From the cell containing the given text, extract its center point as (x, y) coordinate. 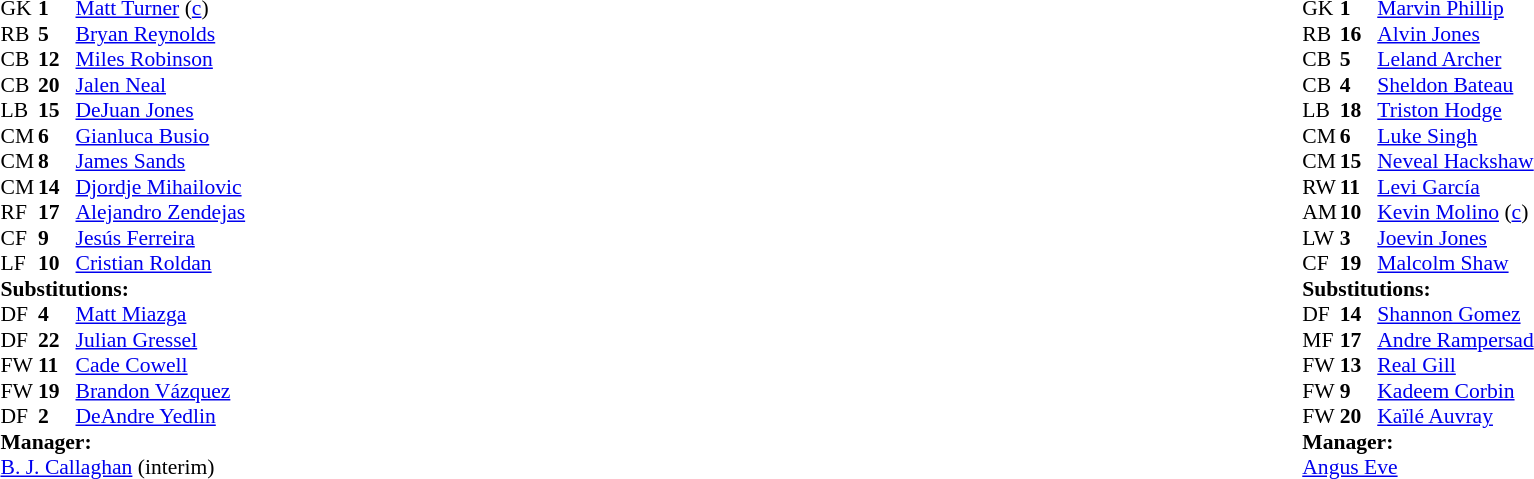
Joevin Jones (1455, 238)
Kadeem Corbin (1455, 391)
13 (1359, 365)
22 (57, 340)
Miles Robinson (161, 59)
Julian Gressel (161, 340)
Kaïlé Auvray (1455, 417)
Matt Miazga (161, 315)
Alvin Jones (1455, 34)
James Sands (161, 161)
Jesús Ferreira (161, 238)
Malcolm Shaw (1455, 263)
MF (1321, 340)
8 (57, 161)
2 (57, 417)
Sheldon Bateau (1455, 85)
Brandon Vázquez (161, 391)
RF (19, 213)
DeAndre Yedlin (161, 417)
Shannon Gomez (1455, 315)
Alejandro Zendejas (161, 213)
Triston Hodge (1455, 111)
Levi García (1455, 187)
LW (1321, 238)
12 (57, 59)
Andre Rampersad (1455, 340)
RW (1321, 187)
Gianluca Busio (161, 136)
Djordje Mihailovic (161, 187)
Jalen Neal (161, 85)
Real Gill (1455, 365)
Bryan Reynolds (161, 34)
Cade Cowell (161, 365)
DeJuan Jones (161, 111)
16 (1359, 34)
Neveal Hackshaw (1455, 161)
3 (1359, 238)
18 (1359, 111)
Luke Singh (1455, 136)
Leland Archer (1455, 59)
Kevin Molino (c) (1455, 213)
AM (1321, 213)
LF (19, 263)
Cristian Roldan (161, 263)
